Return the [x, y] coordinate for the center point of the cell that contains the specified text.  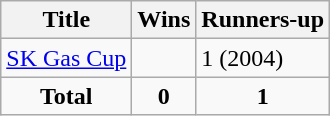
1 [263, 96]
Runners-up [263, 20]
1 (2004) [263, 58]
Total [66, 96]
0 [164, 96]
Title [66, 20]
SK Gas Cup [66, 58]
Wins [164, 20]
